Detect which cell encompasses the target text, then output its [X, Y] center coordinate. 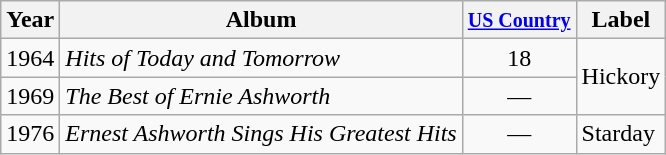
US Country [519, 20]
Starday [621, 134]
Label [621, 20]
Hickory [621, 77]
1964 [30, 58]
18 [519, 58]
Ernest Ashworth Sings His Greatest Hits [261, 134]
Year [30, 20]
1969 [30, 96]
The Best of Ernie Ashworth [261, 96]
Hits of Today and Tomorrow [261, 58]
1976 [30, 134]
Album [261, 20]
